Return (x, y) of the center of cell containing provided text 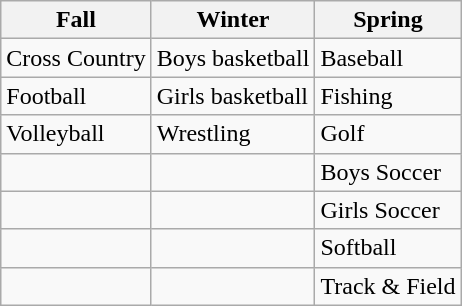
Volleyball (76, 134)
Fishing (388, 96)
Boys Soccer (388, 172)
Golf (388, 134)
Football (76, 96)
Fall (76, 20)
Spring (388, 20)
Softball (388, 248)
Winter (233, 20)
Track & Field (388, 286)
Girls basketball (233, 96)
Girls Soccer (388, 210)
Baseball (388, 58)
Wrestling (233, 134)
Boys basketball (233, 58)
Cross Country (76, 58)
